Detect which cell encompasses the target text, then output its [x, y] center coordinate. 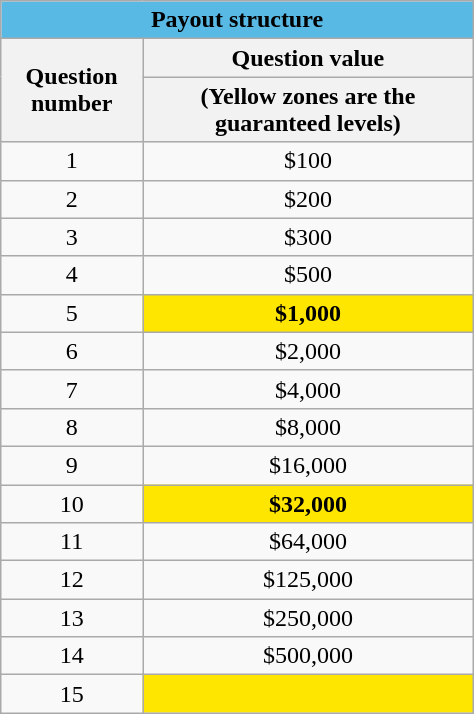
7 [72, 389]
$4,000 [308, 389]
$16,000 [308, 465]
$64,000 [308, 542]
$2,000 [308, 351]
5 [72, 313]
8 [72, 427]
$500 [308, 275]
14 [72, 656]
10 [72, 503]
(Yellow zones are the guaranteed levels) [308, 110]
$8,000 [308, 427]
$250,000 [308, 618]
$1,000 [308, 313]
9 [72, 465]
$200 [308, 199]
Question number [72, 90]
Payout structure [237, 20]
12 [72, 580]
$100 [308, 161]
3 [72, 237]
2 [72, 199]
$125,000 [308, 580]
4 [72, 275]
15 [72, 694]
$32,000 [308, 503]
$500,000 [308, 656]
Question value [308, 58]
$300 [308, 237]
6 [72, 351]
11 [72, 542]
1 [72, 161]
13 [72, 618]
